Extract the (X, Y) coordinate from the center of the cell holding the provided text.  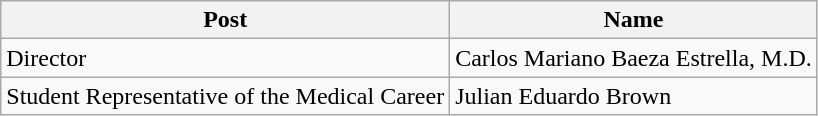
Carlos Mariano Baeza Estrella, M.D. (634, 58)
Name (634, 20)
Student Representative of the Medical Career (226, 96)
Post (226, 20)
Julian Eduardo Brown (634, 96)
Director (226, 58)
